Search for the cell housing the specified text and yield its (X, Y) center coordinate. 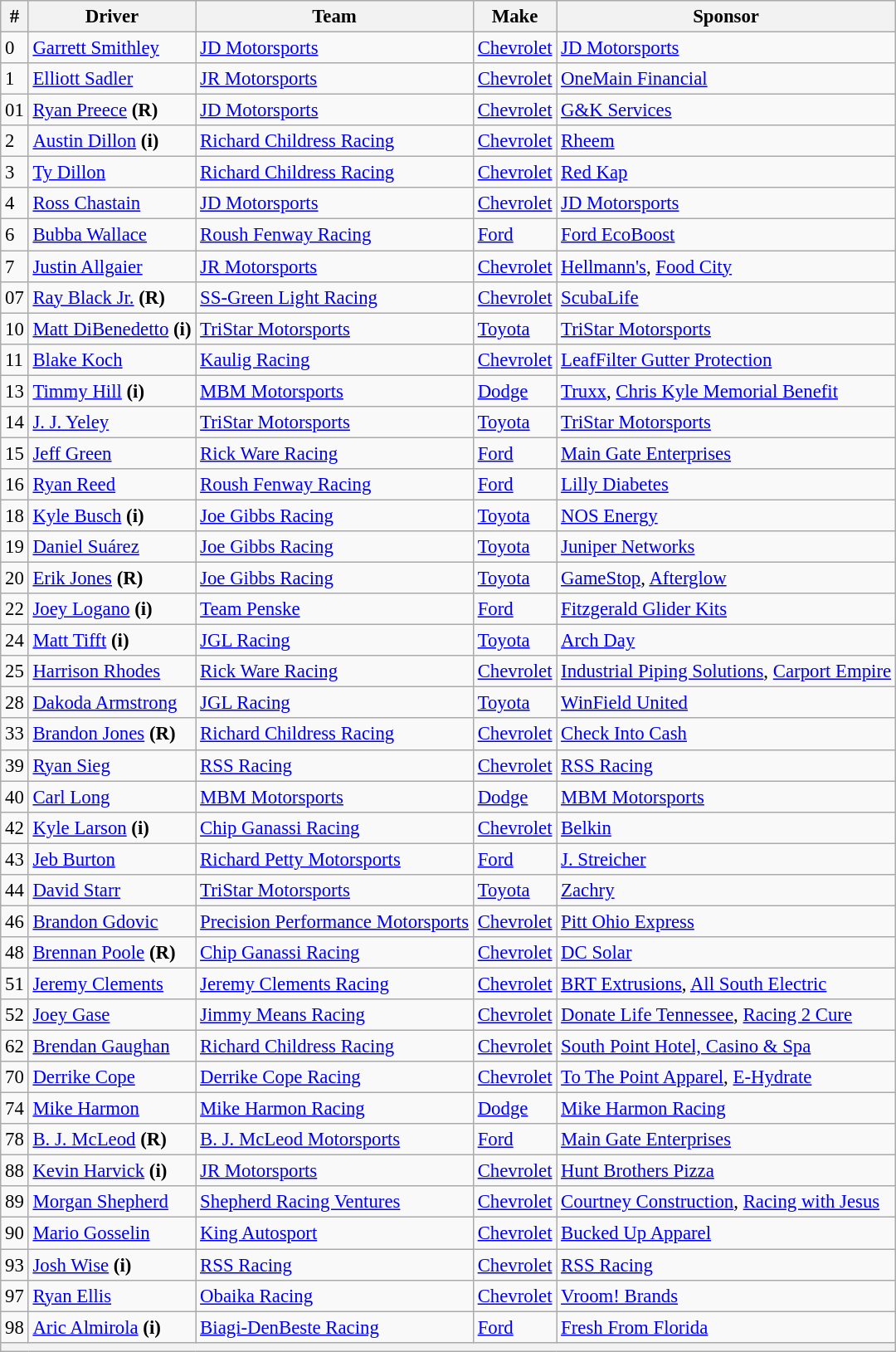
Timmy Hill (i) (112, 391)
Bubba Wallace (112, 235)
4 (15, 203)
01 (15, 110)
Juniper Networks (727, 547)
Mike Harmon (112, 1109)
78 (15, 1140)
Arch Day (727, 641)
Josh Wise (i) (112, 1265)
Ryan Ellis (112, 1296)
62 (15, 1047)
11 (15, 359)
Brennan Poole (R) (112, 953)
Derrike Cope (112, 1077)
Rheem (727, 141)
16 (15, 485)
B. J. McLeod (R) (112, 1140)
2 (15, 141)
18 (15, 515)
Ryan Sieg (112, 765)
DC Solar (727, 953)
South Point Hotel, Casino & Spa (727, 1047)
42 (15, 827)
89 (15, 1203)
Team Penske (335, 609)
14 (15, 422)
Kaulig Racing (335, 359)
Matt Tifft (i) (112, 641)
Team (335, 17)
44 (15, 891)
Precision Performance Motorsports (335, 921)
90 (15, 1233)
Check Into Cash (727, 735)
Belkin (727, 827)
20 (15, 578)
Ty Dillon (112, 173)
Garrett Smithley (112, 48)
33 (15, 735)
David Starr (112, 891)
J. J. Yeley (112, 422)
Ryan Reed (112, 485)
74 (15, 1109)
ScubaLife (727, 297)
Industrial Piping Solutions, Carport Empire (727, 671)
Biagi-DenBeste Racing (335, 1327)
93 (15, 1265)
Hellmann's, Food City (727, 266)
Obaika Racing (335, 1296)
GameStop, Afterglow (727, 578)
Shepherd Racing Ventures (335, 1203)
70 (15, 1077)
Ford EcoBoost (727, 235)
07 (15, 297)
Zachry (727, 891)
Kyle Busch (i) (112, 515)
6 (15, 235)
Carl Long (112, 797)
Red Kap (727, 173)
3 (15, 173)
7 (15, 266)
# (15, 17)
Brendan Gaughan (112, 1047)
13 (15, 391)
King Autosport (335, 1233)
Harrison Rhodes (112, 671)
88 (15, 1171)
46 (15, 921)
25 (15, 671)
Sponsor (727, 17)
Make (514, 17)
Elliott Sadler (112, 79)
40 (15, 797)
1 (15, 79)
Fitzgerald Glider Kits (727, 609)
Jeff Green (112, 453)
Jeremy Clements (112, 983)
Brandon Jones (R) (112, 735)
Daniel Suárez (112, 547)
To The Point Apparel, E-Hydrate (727, 1077)
Aric Almirola (i) (112, 1327)
Matt DiBenedetto (i) (112, 329)
Mario Gosselin (112, 1233)
Joey Logano (i) (112, 609)
10 (15, 329)
19 (15, 547)
BRT Extrusions, All South Electric (727, 983)
28 (15, 703)
Bucked Up Apparel (727, 1233)
15 (15, 453)
Brandon Gdovic (112, 921)
Hunt Brothers Pizza (727, 1171)
Justin Allgaier (112, 266)
Ray Black Jr. (R) (112, 297)
Truxx, Chris Kyle Memorial Benefit (727, 391)
Ryan Preece (R) (112, 110)
SS-Green Light Racing (335, 297)
Jeb Burton (112, 859)
Vroom! Brands (727, 1296)
48 (15, 953)
Jeremy Clements Racing (335, 983)
0 (15, 48)
Jimmy Means Racing (335, 1015)
B. J. McLeod Motorsports (335, 1140)
LeafFilter Gutter Protection (727, 359)
52 (15, 1015)
G&K Services (727, 110)
Lilly Diabetes (727, 485)
Driver (112, 17)
Richard Petty Motorsports (335, 859)
J. Streicher (727, 859)
39 (15, 765)
51 (15, 983)
97 (15, 1296)
Kevin Harvick (i) (112, 1171)
98 (15, 1327)
Morgan Shepherd (112, 1203)
OneMain Financial (727, 79)
Derrike Cope Racing (335, 1077)
Austin Dillon (i) (112, 141)
Joey Gase (112, 1015)
Pitt Ohio Express (727, 921)
Courtney Construction, Racing with Jesus (727, 1203)
Ross Chastain (112, 203)
Kyle Larson (i) (112, 827)
Blake Koch (112, 359)
43 (15, 859)
22 (15, 609)
Donate Life Tennessee, Racing 2 Cure (727, 1015)
WinField United (727, 703)
Dakoda Armstrong (112, 703)
Fresh From Florida (727, 1327)
NOS Energy (727, 515)
Erik Jones (R) (112, 578)
24 (15, 641)
